Identify which cell holds the provided text, then report its [X, Y] central coordinate. 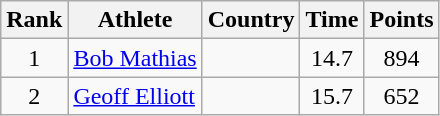
15.7 [332, 96]
Geoff Elliott [135, 96]
1 [34, 58]
894 [402, 58]
Athlete [135, 20]
2 [34, 96]
Time [332, 20]
Bob Mathias [135, 58]
Rank [34, 20]
14.7 [332, 58]
Points [402, 20]
652 [402, 96]
Country [251, 20]
